Locate the cell with the specified text and output its (x, y) center coordinate. 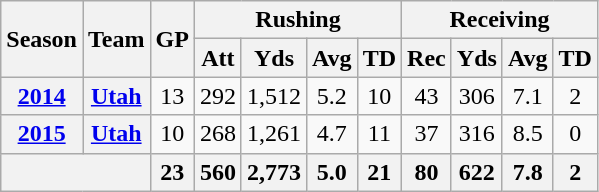
Rec (427, 58)
5.2 (332, 96)
7.8 (528, 172)
0 (575, 134)
292 (218, 96)
8.5 (528, 134)
43 (427, 96)
316 (476, 134)
23 (172, 172)
11 (379, 134)
Rushing (298, 20)
80 (427, 172)
Receiving (500, 20)
560 (218, 172)
7.1 (528, 96)
1,512 (274, 96)
21 (379, 172)
268 (218, 134)
622 (476, 172)
Att (218, 58)
5.0 (332, 172)
Team (116, 39)
GP (172, 39)
2014 (42, 96)
Season (42, 39)
2015 (42, 134)
37 (427, 134)
13 (172, 96)
1,261 (274, 134)
306 (476, 96)
4.7 (332, 134)
2,773 (274, 172)
